Output the [x, y] coordinate of the center of the cell containing the given text.  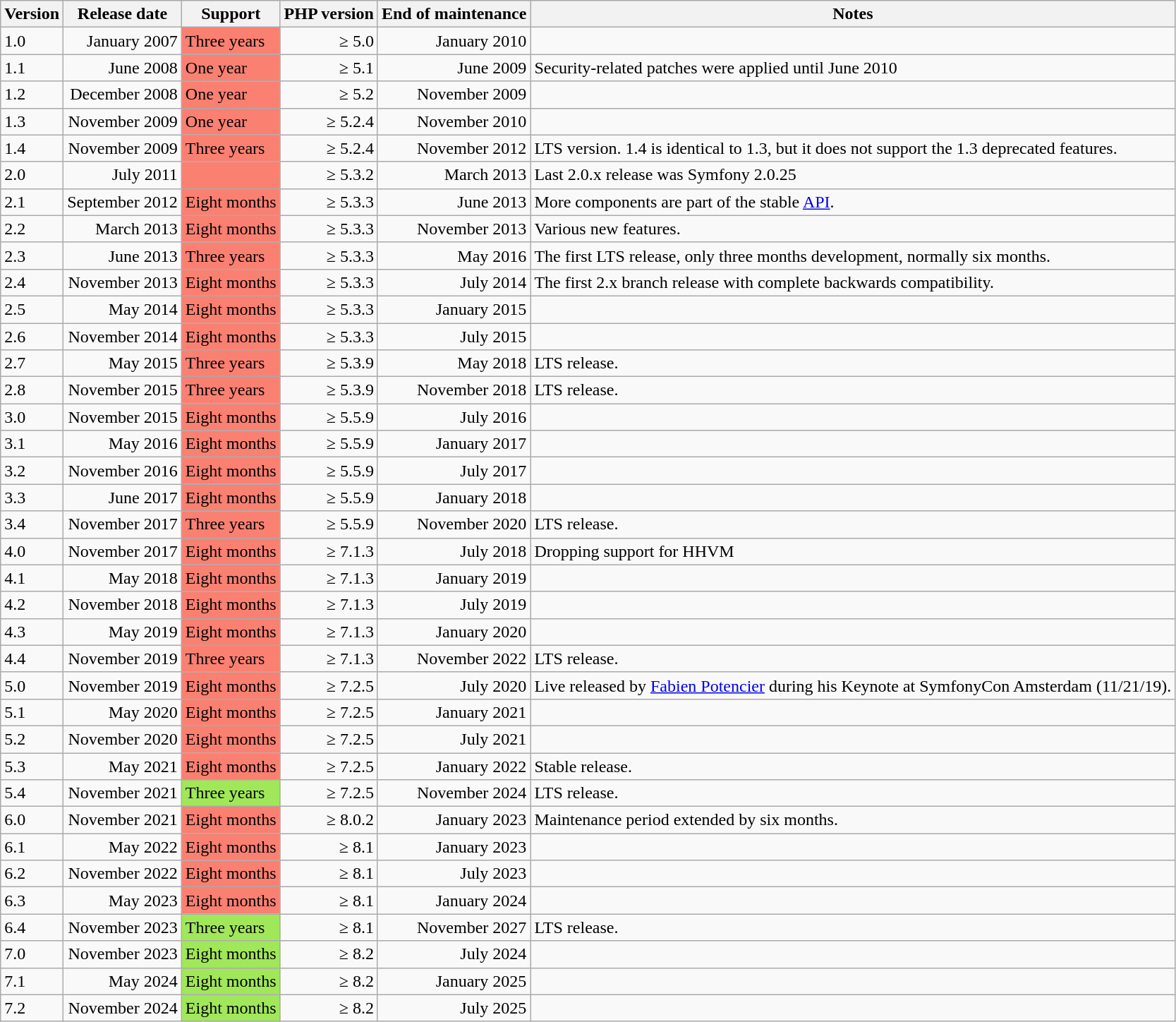
January 2007 [123, 41]
PHP version [329, 14]
2.0 [32, 175]
2.8 [32, 390]
≥ 5.2 [329, 95]
5.1 [32, 712]
July 2015 [454, 337]
2.4 [32, 282]
3.1 [32, 444]
LTS version. 1.4 is identical to 1.3, but it does not support the 1.3 deprecated features. [853, 148]
3.4 [32, 524]
3.3 [32, 498]
January 2022 [454, 766]
6.1 [32, 847]
4.2 [32, 605]
July 2016 [454, 417]
November 2012 [454, 148]
November 2016 [123, 471]
≥ 5.0 [329, 41]
1.2 [32, 95]
July 2018 [454, 551]
≥ 5.1 [329, 68]
6.3 [32, 901]
Live released by Fabien Potencier during his Keynote at SymfonyCon Amsterdam (11/21/19). [853, 685]
2.2 [32, 229]
2.7 [32, 363]
January 2019 [454, 578]
July 2019 [454, 605]
Stable release. [853, 766]
May 2020 [123, 712]
May 2023 [123, 901]
7.0 [32, 954]
7.2 [32, 1008]
The first 2.x branch release with complete backwards compatibility. [853, 282]
6.4 [32, 927]
November 2014 [123, 337]
January 2025 [454, 981]
September 2012 [123, 202]
January 2024 [454, 901]
2.5 [32, 309]
2.6 [32, 337]
2.1 [32, 202]
1.1 [32, 68]
4.1 [32, 578]
7.1 [32, 981]
3.0 [32, 417]
More components are part of the stable API. [853, 202]
Security-related patches were applied until June 2010 [853, 68]
December 2008 [123, 95]
May 2015 [123, 363]
June 2009 [454, 68]
Version [32, 14]
Release date [123, 14]
5.0 [32, 685]
January 2010 [454, 41]
3.2 [32, 471]
January 2021 [454, 712]
1.3 [32, 121]
May 2014 [123, 309]
July 2024 [454, 954]
January 2018 [454, 498]
July 2011 [123, 175]
1.4 [32, 148]
June 2008 [123, 68]
Dropping support for HHVM [853, 551]
4.0 [32, 551]
6.0 [32, 820]
July 2023 [454, 874]
5.4 [32, 793]
≥ 8.0.2 [329, 820]
Various new features. [853, 229]
Last 2.0.x release was Symfony 2.0.25 [853, 175]
May 2021 [123, 766]
Notes [853, 14]
6.2 [32, 874]
January 2017 [454, 444]
May 2024 [123, 981]
July 2014 [454, 282]
May 2019 [123, 632]
May 2022 [123, 847]
≥ 5.3.2 [329, 175]
2.3 [32, 255]
January 2020 [454, 632]
4.3 [32, 632]
End of maintenance [454, 14]
July 2017 [454, 471]
5.3 [32, 766]
July 2025 [454, 1008]
5.2 [32, 739]
Support [231, 14]
January 2015 [454, 309]
November 2010 [454, 121]
June 2017 [123, 498]
July 2020 [454, 685]
July 2021 [454, 739]
November 2027 [454, 927]
1.0 [32, 41]
Maintenance period extended by six months. [853, 820]
4.4 [32, 659]
The first LTS release, only three months development, normally six months. [853, 255]
